From the cell containing the given text, extract its center point as (x, y) coordinate. 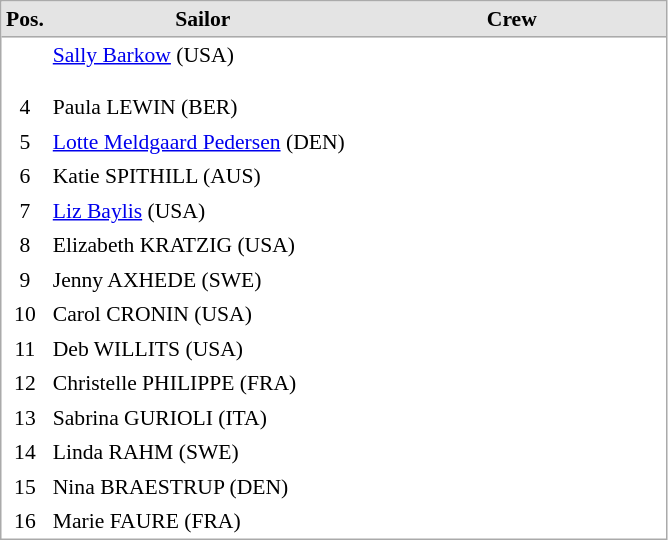
Deb WILLITS (USA) (202, 349)
5 (26, 141)
Sally Barkow (USA) (202, 55)
8 (26, 245)
9 (26, 279)
15 (26, 487)
16 (26, 521)
14 (26, 452)
13 (26, 417)
Paula LEWIN (BER) (202, 107)
Crew (512, 20)
Christelle PHILIPPE (FRA) (202, 383)
6 (26, 176)
Marie FAURE (FRA) (202, 521)
Liz Baylis (USA) (202, 211)
Elizabeth KRATZIG (USA) (202, 245)
Jenny AXHEDE (SWE) (202, 279)
Lotte Meldgaard Pedersen (DEN) (202, 141)
Sabrina GURIOLI (ITA) (202, 417)
Carol CRONIN (USA) (202, 314)
10 (26, 314)
Linda RAHM (SWE) (202, 452)
11 (26, 349)
4 (26, 107)
7 (26, 211)
12 (26, 383)
Pos. (26, 20)
Nina BRAESTRUP (DEN) (202, 487)
Sailor (202, 20)
Katie SPITHILL (AUS) (202, 176)
